Find where the given text appears and provide that cell's center as [x, y] coordinate. 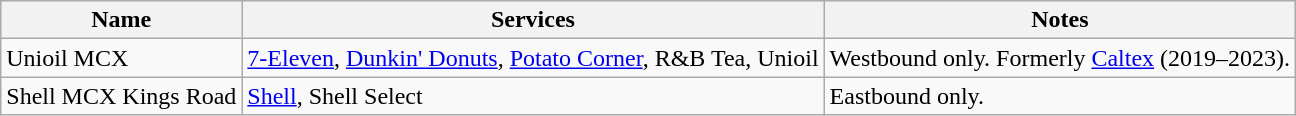
Shell, Shell Select [533, 96]
7-Eleven, Dunkin' Donuts, Potato Corner, R&B Tea, Unioil [533, 58]
Unioil MCX [122, 58]
Shell MCX Kings Road [122, 96]
Services [533, 20]
Westbound only. Formerly Caltex (2019–2023). [1060, 58]
Name [122, 20]
Notes [1060, 20]
Eastbound only. [1060, 96]
